Locate the cell with the specified text and output its (X, Y) center coordinate. 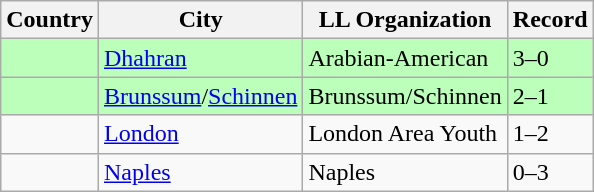
0–3 (550, 172)
Record (550, 20)
Arabian-American (405, 58)
City (200, 20)
3–0 (550, 58)
Country (50, 20)
London (200, 134)
1–2 (550, 134)
2–1 (550, 96)
LL Organization (405, 20)
Dhahran (200, 58)
London Area Youth (405, 134)
